Provide the (X, Y) coordinate of the cell's center where the given text is located.  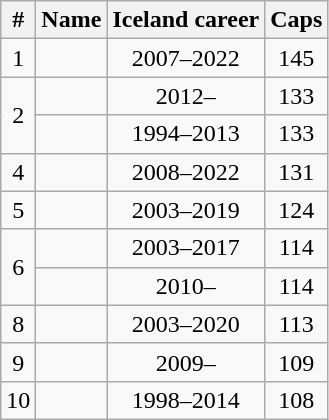
145 (296, 58)
# (18, 20)
Iceland career (186, 20)
2003–2019 (186, 210)
9 (18, 362)
108 (296, 400)
109 (296, 362)
2003–2017 (186, 248)
2007–2022 (186, 58)
2008–2022 (186, 172)
1 (18, 58)
124 (296, 210)
10 (18, 400)
2003–2020 (186, 324)
5 (18, 210)
Caps (296, 20)
1994–2013 (186, 134)
8 (18, 324)
2012– (186, 96)
Name (72, 20)
2010– (186, 286)
113 (296, 324)
4 (18, 172)
6 (18, 267)
2009– (186, 362)
131 (296, 172)
2 (18, 115)
1998–2014 (186, 400)
